Locate the cell with the specified text and output its [X, Y] center coordinate. 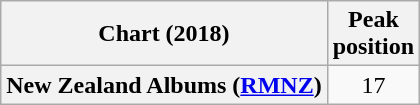
New Zealand Albums (RMNZ) [164, 85]
Peak position [373, 34]
Chart (2018) [164, 34]
17 [373, 85]
